Extract the [X, Y] coordinate from the center of the cell holding the provided text.  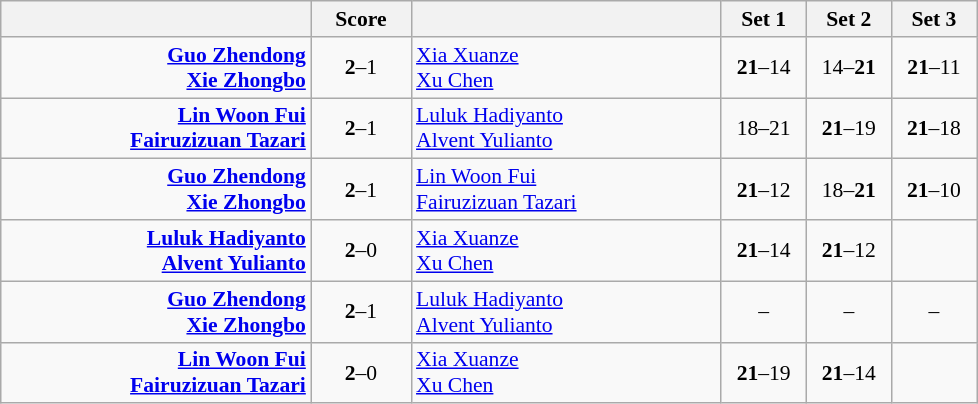
21–18 [934, 128]
14–21 [848, 68]
Set 2 [848, 19]
Score [361, 19]
Set 1 [764, 19]
21–11 [934, 68]
Set 3 [934, 19]
21–10 [934, 190]
